From the cell containing the given text, extract its center point as (X, Y) coordinate. 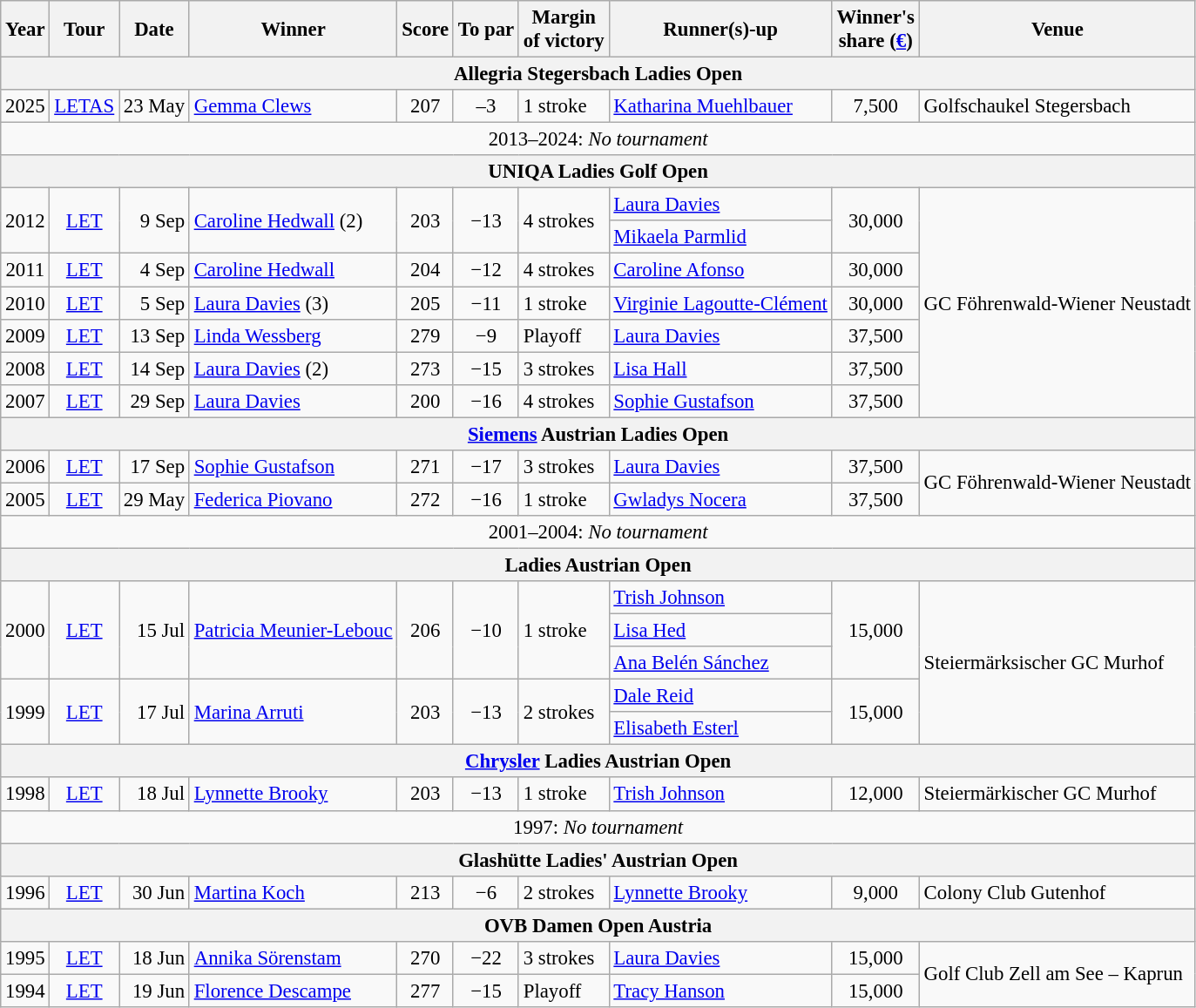
Ana Belén Sánchez (720, 663)
206 (425, 631)
Elisabeth Esterl (720, 728)
207 (425, 106)
2011 (25, 270)
23 May (155, 106)
Katharina Muehlbauer (720, 106)
1995 (25, 958)
213 (425, 892)
Lisa Hed (720, 631)
17 Jul (155, 713)
Annika Sörenstam (293, 958)
Runner(s)-up (720, 30)
Gemma Clews (293, 106)
272 (425, 499)
2001–2004: No tournament (598, 532)
Steiermärksischer GC Murhof (1057, 663)
Chrysler Ladies Austrian Open (598, 761)
5 Sep (155, 303)
200 (425, 401)
14 Sep (155, 369)
7,500 (875, 106)
1997: No tournament (598, 827)
Patricia Meunier-Lebouc (293, 631)
Steiermärkischer GC Murhof (1057, 795)
−6 (486, 892)
13 Sep (155, 335)
15 Jul (155, 631)
Caroline Afonso (720, 270)
Caroline Hedwall (2) (293, 221)
18 Jun (155, 958)
204 (425, 270)
Date (155, 30)
19 Jun (155, 991)
–3 (486, 106)
Dale Reid (720, 696)
Laura Davies (3) (293, 303)
9,000 (875, 892)
Golf Club Zell am See – Kaprun (1057, 974)
1996 (25, 892)
Winner (293, 30)
To par (486, 30)
2000 (25, 631)
277 (425, 991)
Tour (84, 30)
Laura Davies (2) (293, 369)
Winner'sshare (€) (875, 30)
18 Jul (155, 795)
Golfschaukel Stegersbach (1057, 106)
2009 (25, 335)
2008 (25, 369)
Virginie Lagoutte-Clément (720, 303)
12,000 (875, 795)
Florence Descampe (293, 991)
2010 (25, 303)
Mikaela Parmlid (720, 238)
1994 (25, 991)
30 Jun (155, 892)
29 Sep (155, 401)
Martina Koch (293, 892)
Marina Arruti (293, 713)
OVB Damen Open Austria (598, 925)
UNIQA Ladies Golf Open (598, 172)
−22 (486, 958)
2012 (25, 221)
270 (425, 958)
Siemens Austrian Ladies Open (598, 434)
271 (425, 467)
Allegria Stegersbach Ladies Open (598, 74)
2006 (25, 467)
1998 (25, 795)
Gwladys Nocera (720, 499)
2007 (25, 401)
−9 (486, 335)
1999 (25, 713)
Year (25, 30)
17 Sep (155, 467)
Ladies Austrian Open (598, 565)
Glashütte Ladies' Austrian Open (598, 860)
Federica Piovano (293, 499)
Colony Club Gutenhof (1057, 892)
Venue (1057, 30)
205 (425, 303)
273 (425, 369)
2013–2024: No tournament (598, 139)
Caroline Hedwall (293, 270)
279 (425, 335)
Linda Wessberg (293, 335)
−11 (486, 303)
2025 (25, 106)
9 Sep (155, 221)
Lisa Hall (720, 369)
29 May (155, 499)
Marginof victory (564, 30)
−10 (486, 631)
LETAS (84, 106)
−17 (486, 467)
−12 (486, 270)
4 Sep (155, 270)
2005 (25, 499)
Score (425, 30)
Tracy Hanson (720, 991)
